Identify which cell holds the provided text, then report its [X, Y] central coordinate. 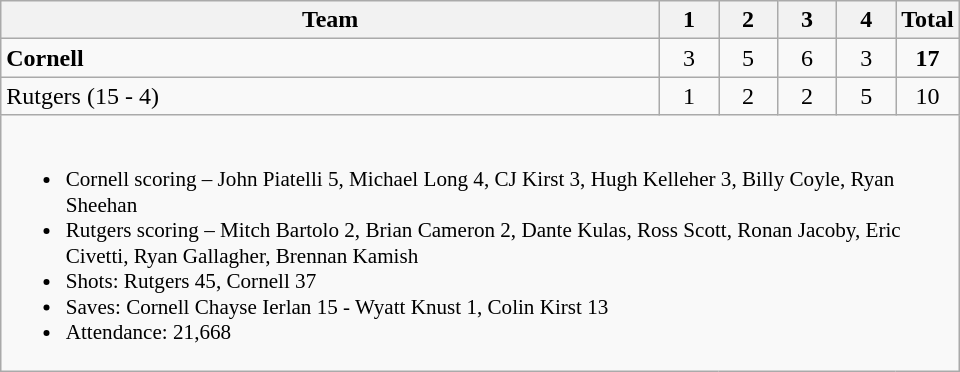
10 [928, 96]
4 [866, 20]
Cornell [330, 58]
Team [330, 20]
17 [928, 58]
Rutgers (15 - 4) [330, 96]
Total [928, 20]
6 [808, 58]
